Identify which cell holds the provided text, then report its [x, y] central coordinate. 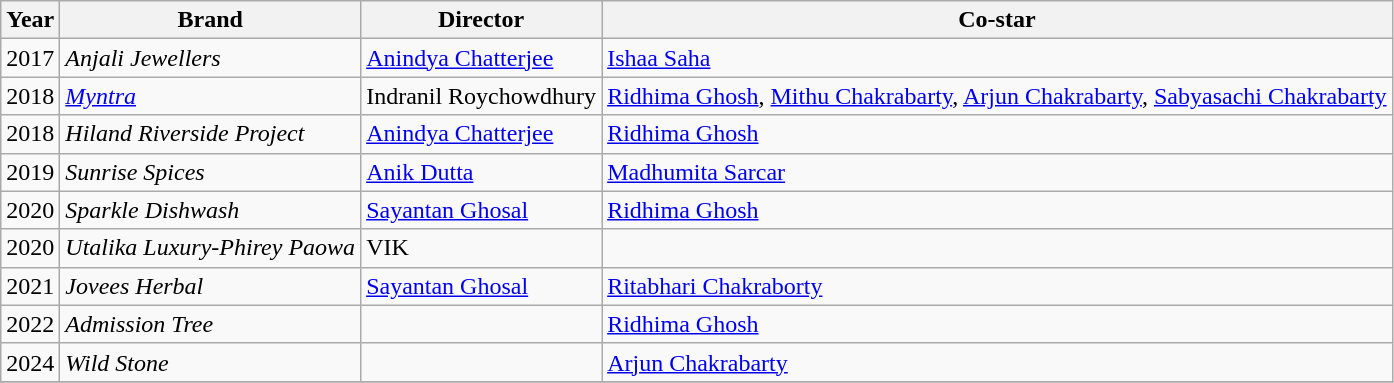
Brand [210, 20]
Admission Tree [210, 324]
Sunrise Spices [210, 172]
Anik Dutta [482, 172]
Jovees Herbal [210, 286]
Year [30, 20]
Co-star [997, 20]
Utalika Luxury-Phirey Paowa [210, 248]
Arjun Chakrabarty [997, 362]
Indranil Roychowdhury [482, 96]
2024 [30, 362]
Wild Stone [210, 362]
Ridhima Ghosh, Mithu Chakrabarty, Arjun Chakrabarty, Sabyasachi Chakrabarty [997, 96]
Anjali Jewellers [210, 58]
Hiland Riverside Project [210, 134]
VIK [482, 248]
Myntra [210, 96]
Ishaa Saha [997, 58]
Sparkle Dishwash [210, 210]
Madhumita Sarcar [997, 172]
Ritabhari Chakraborty [997, 286]
2021 [30, 286]
Director [482, 20]
2017 [30, 58]
2022 [30, 324]
2019 [30, 172]
